From the cell containing the given text, extract its center point as (X, Y) coordinate. 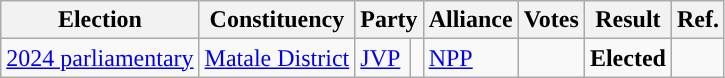
JVP (383, 58)
Matale District (277, 58)
Party (389, 20)
2024 parliamentary (100, 58)
Votes (551, 20)
Constituency (277, 20)
Ref. (698, 20)
Alliance (470, 20)
NPP (470, 58)
Election (100, 20)
Elected (628, 58)
Result (628, 20)
